Return the (X, Y) coordinate for the center point of the cell that contains the specified text.  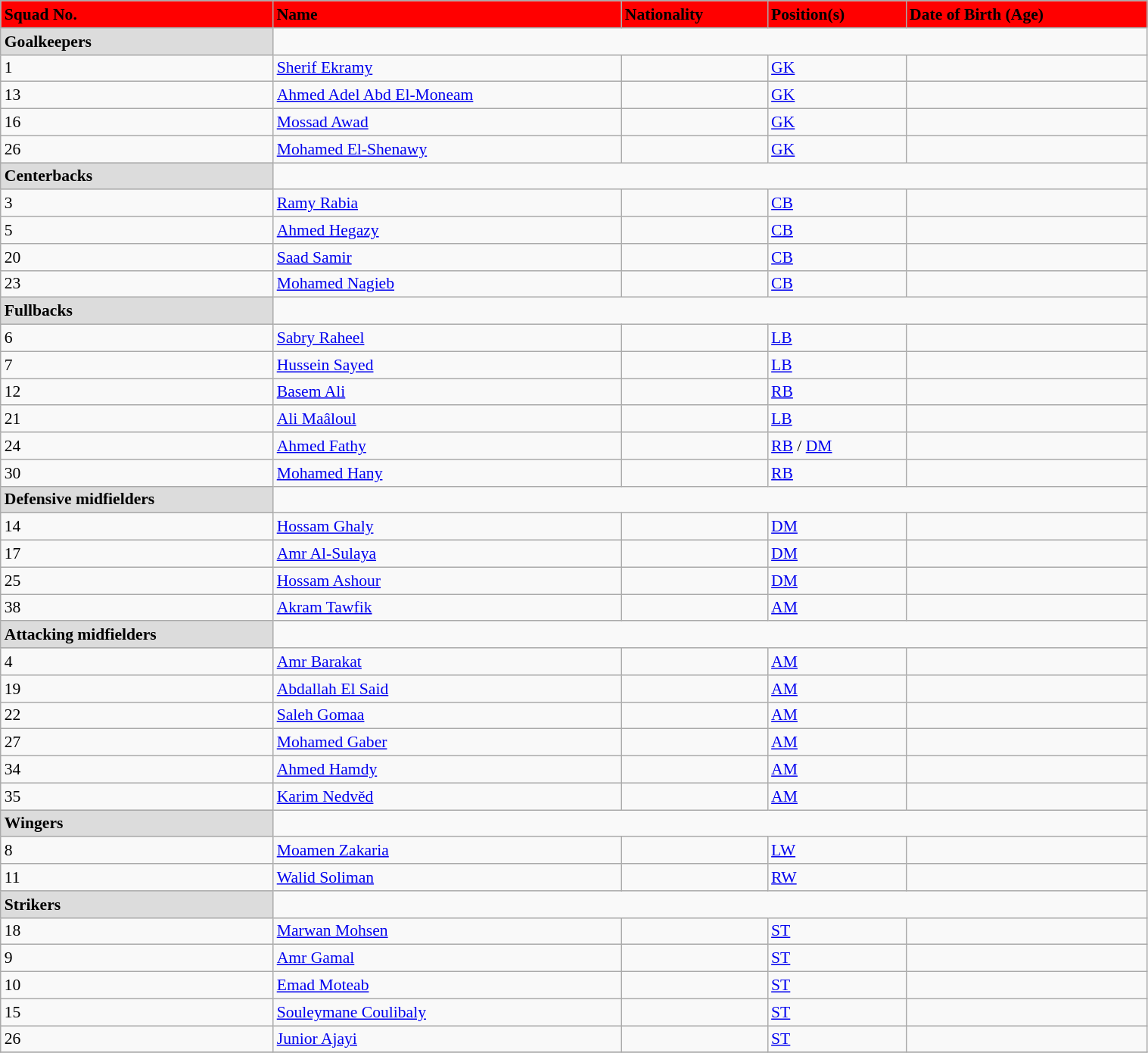
Ramy Rabia (447, 204)
Ahmed Adel Abd El-Moneam (447, 95)
Strikers (137, 905)
LW (837, 851)
8 (137, 851)
38 (137, 608)
Fullbacks (137, 311)
Sabry Raheel (447, 338)
Mossad Awad (447, 123)
Hossam Ghaly (447, 527)
Amr Al-Sulaya (447, 554)
Saad Samir (447, 257)
18 (137, 931)
Name (447, 14)
Amr Gamal (447, 958)
Ahmed Hamdy (447, 770)
RB / DM (837, 446)
RW (837, 877)
Souleymane Coulibaly (447, 1012)
Mohamed Nagieb (447, 284)
Date of Birth (Age) (1026, 14)
Junior Ajayi (447, 1039)
Hussein Sayed (447, 365)
Centerbacks (137, 176)
Sherif Ekramy (447, 68)
Defensive midfielders (137, 500)
Squad No. (137, 14)
Wingers (137, 824)
5 (137, 230)
16 (137, 123)
10 (137, 986)
Position(s) (837, 14)
35 (137, 796)
Goalkeepers (137, 42)
14 (137, 527)
20 (137, 257)
Karim Nedvěd (447, 796)
4 (137, 662)
9 (137, 958)
Mohamed El-Shenawy (447, 149)
11 (137, 877)
Hossam Ashour (447, 581)
12 (137, 392)
30 (137, 473)
1 (137, 68)
22 (137, 715)
3 (137, 204)
Attacking midfielders (137, 635)
Ahmed Fathy (447, 446)
25 (137, 581)
Walid Soliman (447, 877)
23 (137, 284)
Amr Barakat (447, 662)
Akram Tawfik (447, 608)
Ali Maâloul (447, 419)
Marwan Mohsen (447, 931)
Mohamed Hany (447, 473)
Moamen Zakaria (447, 851)
24 (137, 446)
7 (137, 365)
15 (137, 1012)
21 (137, 419)
27 (137, 743)
19 (137, 689)
Nationality (695, 14)
6 (137, 338)
Mohamed Gaber (447, 743)
13 (137, 95)
Emad Moteab (447, 986)
Saleh Gomaa (447, 715)
Ahmed Hegazy (447, 230)
Basem Ali (447, 392)
34 (137, 770)
17 (137, 554)
Abdallah El Said (447, 689)
